Locate the cell with the specified text and output its [x, y] center coordinate. 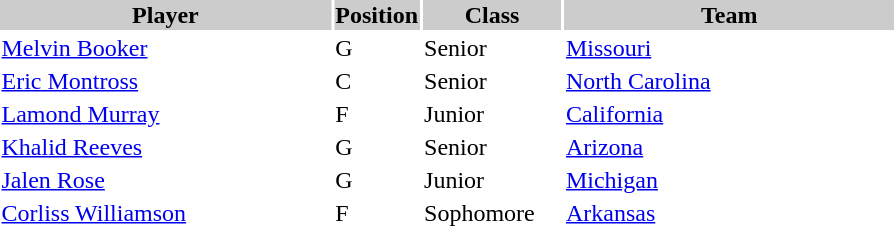
Class [492, 15]
Eric Montross [166, 81]
North Carolina [729, 81]
California [729, 114]
Player [166, 15]
Lamond Murray [166, 114]
C [377, 81]
Team [729, 15]
Michigan [729, 180]
Khalid Reeves [166, 147]
Melvin Booker [166, 48]
Position [377, 15]
Arizona [729, 147]
Jalen Rose [166, 180]
Missouri [729, 48]
F [377, 114]
